Identify which cell holds the provided text, then report its (X, Y) central coordinate. 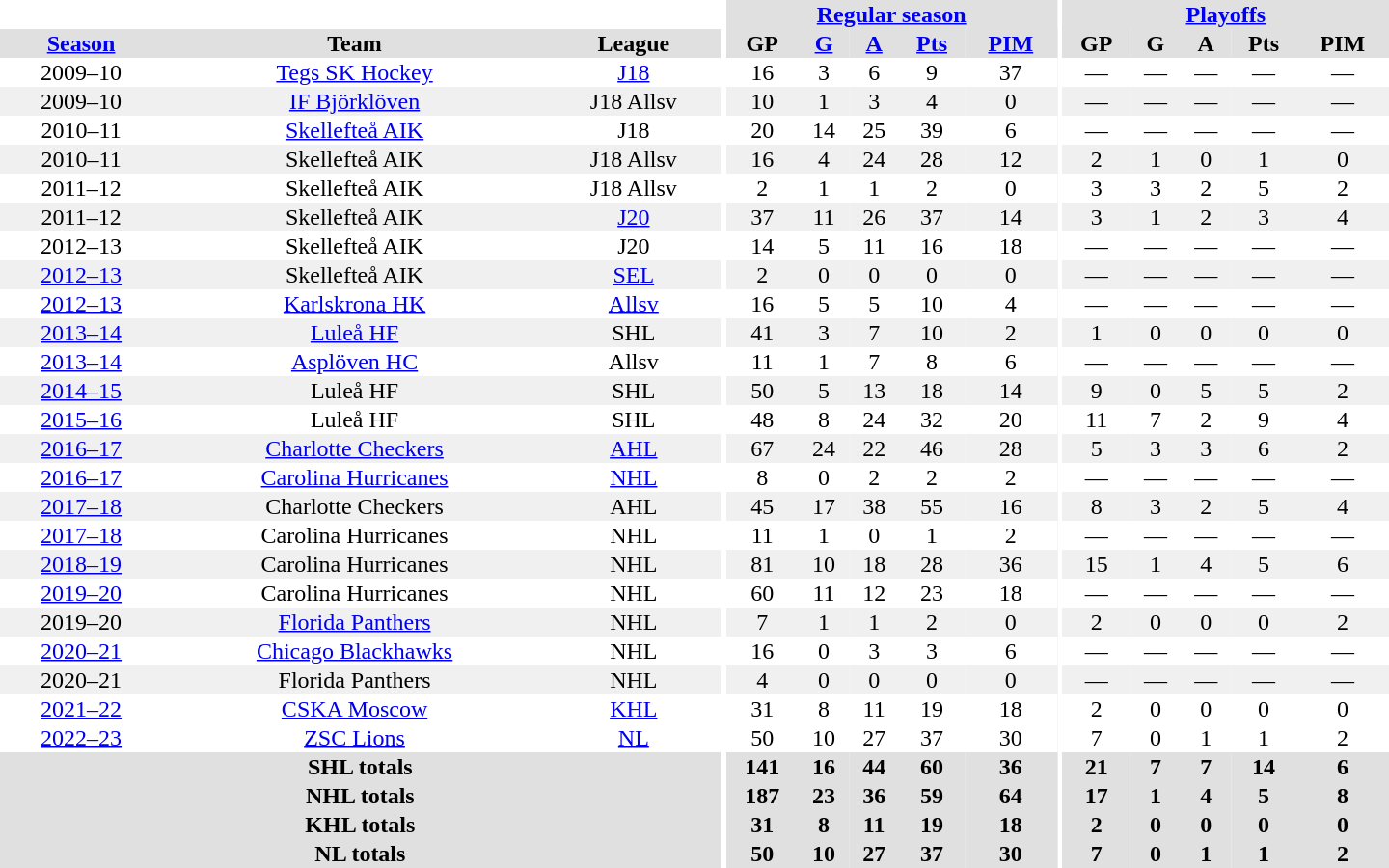
Playoffs (1226, 14)
2021–22 (81, 709)
KHL (634, 709)
2015–16 (81, 420)
Team (355, 43)
25 (874, 130)
41 (762, 333)
Karlskrona HK (355, 304)
Asplöven HC (355, 362)
32 (932, 420)
64 (1011, 796)
59 (932, 796)
2022–23 (81, 738)
141 (762, 767)
21 (1097, 767)
Chicago Blackhawks (355, 651)
NL totals (361, 854)
Season (81, 43)
55 (932, 506)
44 (874, 767)
48 (762, 420)
NHL totals (361, 796)
81 (762, 564)
Tegs SK Hockey (355, 72)
League (634, 43)
ZSC Lions (355, 738)
SHL totals (361, 767)
NL (634, 738)
SEL (634, 275)
13 (874, 391)
KHL totals (361, 825)
26 (874, 217)
IF Björklöven (355, 101)
Regular season (891, 14)
67 (762, 448)
187 (762, 796)
2014–15 (81, 391)
45 (762, 506)
2018–19 (81, 564)
38 (874, 506)
22 (874, 448)
39 (932, 130)
15 (1097, 564)
CSKA Moscow (355, 709)
46 (932, 448)
